From the cell containing the given text, extract its center point as (X, Y) coordinate. 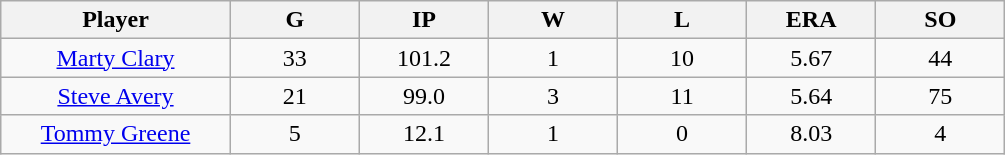
99.0 (424, 96)
12.1 (424, 134)
Player (116, 20)
ERA (812, 20)
Steve Avery (116, 96)
4 (940, 134)
8.03 (812, 134)
5.64 (812, 96)
L (682, 20)
101.2 (424, 58)
0 (682, 134)
Tommy Greene (116, 134)
5.67 (812, 58)
21 (294, 96)
33 (294, 58)
44 (940, 58)
G (294, 20)
10 (682, 58)
W (552, 20)
11 (682, 96)
5 (294, 134)
Marty Clary (116, 58)
IP (424, 20)
75 (940, 96)
3 (552, 96)
SO (940, 20)
